Return the (X, Y) coordinate for the center point of the cell that contains the specified text.  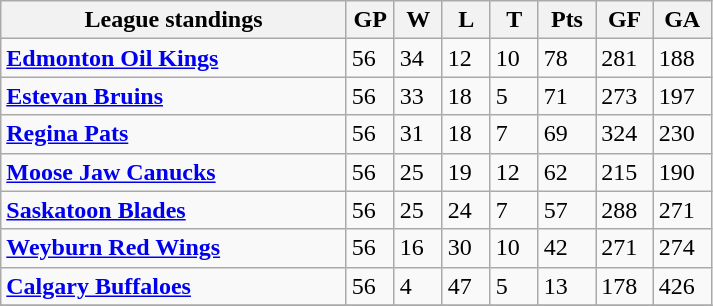
W (418, 20)
71 (567, 96)
197 (682, 96)
Edmonton Oil Kings (174, 58)
34 (418, 58)
Moose Jaw Canucks (174, 172)
288 (625, 210)
Saskatoon Blades (174, 210)
24 (466, 210)
16 (418, 248)
324 (625, 134)
188 (682, 58)
190 (682, 172)
215 (625, 172)
273 (625, 96)
62 (567, 172)
GA (682, 20)
281 (625, 58)
274 (682, 248)
31 (418, 134)
230 (682, 134)
League standings (174, 20)
42 (567, 248)
Regina Pats (174, 134)
GP (370, 20)
178 (625, 286)
78 (567, 58)
4 (418, 286)
Pts (567, 20)
426 (682, 286)
GF (625, 20)
30 (466, 248)
Estevan Bruins (174, 96)
Calgary Buffaloes (174, 286)
Weyburn Red Wings (174, 248)
19 (466, 172)
L (466, 20)
13 (567, 286)
33 (418, 96)
T (514, 20)
69 (567, 134)
47 (466, 286)
57 (567, 210)
